Return (x, y) of the center of cell containing provided text 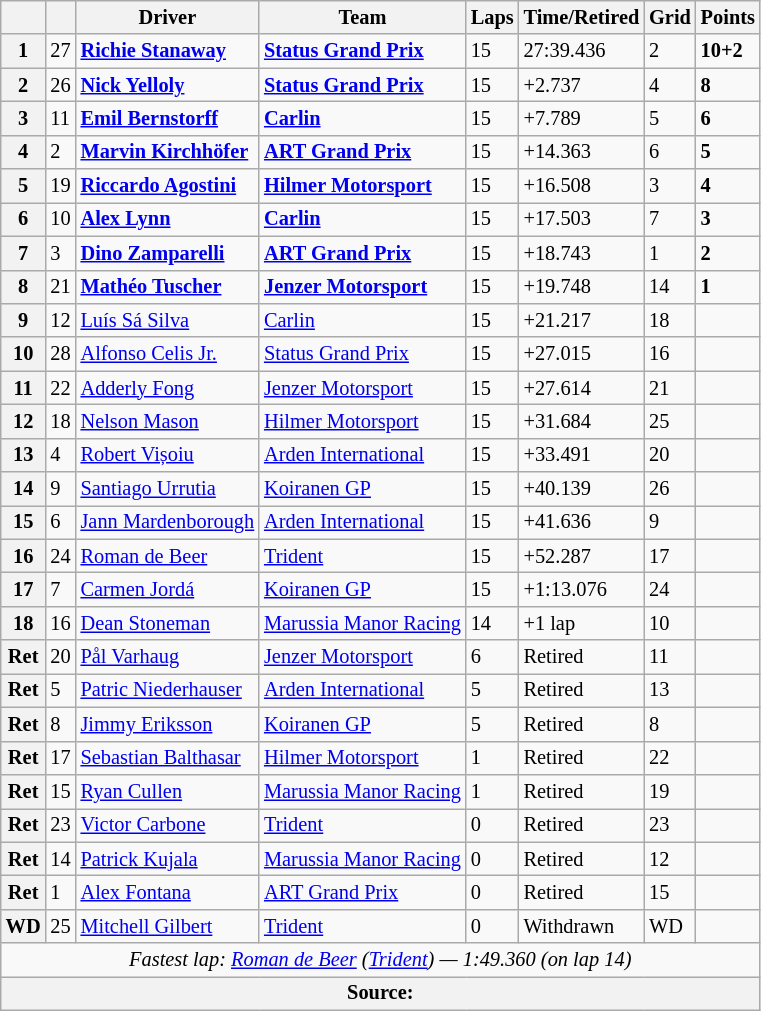
+1:13.076 (582, 589)
Jimmy Eriksson (168, 724)
+27.015 (582, 354)
Nelson Mason (168, 421)
Time/Retired (582, 17)
Carmen Jordá (168, 589)
Fastest lap: Roman de Beer (Trident) — 1:49.360 (on lap 14) (380, 960)
Riccardo Agostini (168, 186)
Alex Lynn (168, 219)
+1 lap (582, 623)
Jann Mardenborough (168, 522)
Team (362, 17)
Points (728, 17)
Adderly Fong (168, 388)
10+2 (728, 51)
+27.614 (582, 388)
+40.139 (582, 489)
+2.737 (582, 85)
Dean Stoneman (168, 623)
Dino Zamparelli (168, 253)
Sebastian Balthasar (168, 758)
+41.636 (582, 522)
Ryan Cullen (168, 791)
Alfonso Celis Jr. (168, 354)
28 (61, 354)
+7.789 (582, 118)
Nick Yelloly (168, 85)
+14.363 (582, 152)
+31.684 (582, 421)
+19.748 (582, 287)
Patric Niederhauser (168, 690)
Withdrawn (582, 926)
Alex Fontana (168, 892)
Santiago Urrutia (168, 489)
+52.287 (582, 556)
+18.743 (582, 253)
Victor Carbone (168, 825)
Roman de Beer (168, 556)
27 (61, 51)
Emil Bernstorff (168, 118)
Luís Sá Silva (168, 320)
Robert Vișoiu (168, 455)
27:39.436 (582, 51)
Richie Stanaway (168, 51)
Patrick Kujala (168, 859)
Pål Varhaug (168, 657)
Driver (168, 17)
+17.503 (582, 219)
+33.491 (582, 455)
Marvin Kirchhöfer (168, 152)
Mitchell Gilbert (168, 926)
+16.508 (582, 186)
+21.217 (582, 320)
Source: (380, 993)
Laps (492, 17)
Grid (670, 17)
Mathéo Tuscher (168, 287)
